Return (x, y) of the center of cell containing provided text 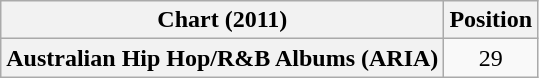
Chart (2011) (222, 20)
29 (491, 58)
Australian Hip Hop/R&B Albums (ARIA) (222, 58)
Position (491, 20)
